Scan for the cell matching the given text and deliver its [x, y] coordinate at center. 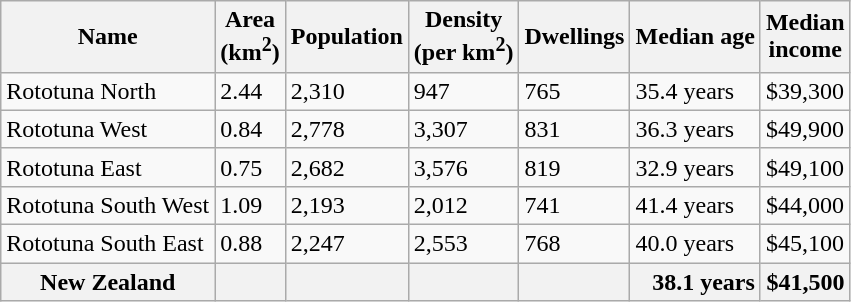
819 [574, 167]
Median age [695, 37]
1.09 [250, 205]
831 [574, 129]
41.4 years [695, 205]
$41,500 [805, 282]
0.88 [250, 244]
$39,300 [805, 91]
Rototuna East [108, 167]
2,247 [346, 244]
Rototuna North [108, 91]
2,553 [464, 244]
Dwellings [574, 37]
765 [574, 91]
Medianincome [805, 37]
3,576 [464, 167]
38.1 years [695, 282]
36.3 years [695, 129]
Population [346, 37]
32.9 years [695, 167]
Density(per km2) [464, 37]
3,307 [464, 129]
$49,100 [805, 167]
741 [574, 205]
2,778 [346, 129]
$49,900 [805, 129]
Rototuna South West [108, 205]
2,012 [464, 205]
2,193 [346, 205]
0.84 [250, 129]
New Zealand [108, 282]
40.0 years [695, 244]
768 [574, 244]
Rototuna South East [108, 244]
Area(km2) [250, 37]
0.75 [250, 167]
Rototuna West [108, 129]
2,310 [346, 91]
35.4 years [695, 91]
947 [464, 91]
2,682 [346, 167]
$44,000 [805, 205]
$45,100 [805, 244]
2.44 [250, 91]
Name [108, 37]
